Locate the cell with the specified text and output its [X, Y] center coordinate. 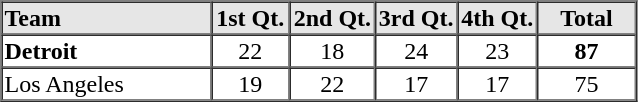
87 [586, 50]
Detroit [106, 50]
75 [586, 84]
2nd Qt. [332, 18]
1st Qt. [250, 18]
Team [106, 18]
Los Angeles [106, 84]
18 [332, 50]
23 [497, 50]
4th Qt. [497, 18]
3rd Qt. [416, 18]
24 [416, 50]
19 [250, 84]
Total [586, 18]
